Extract the (x, y) coordinate from the center of the cell holding the provided text.  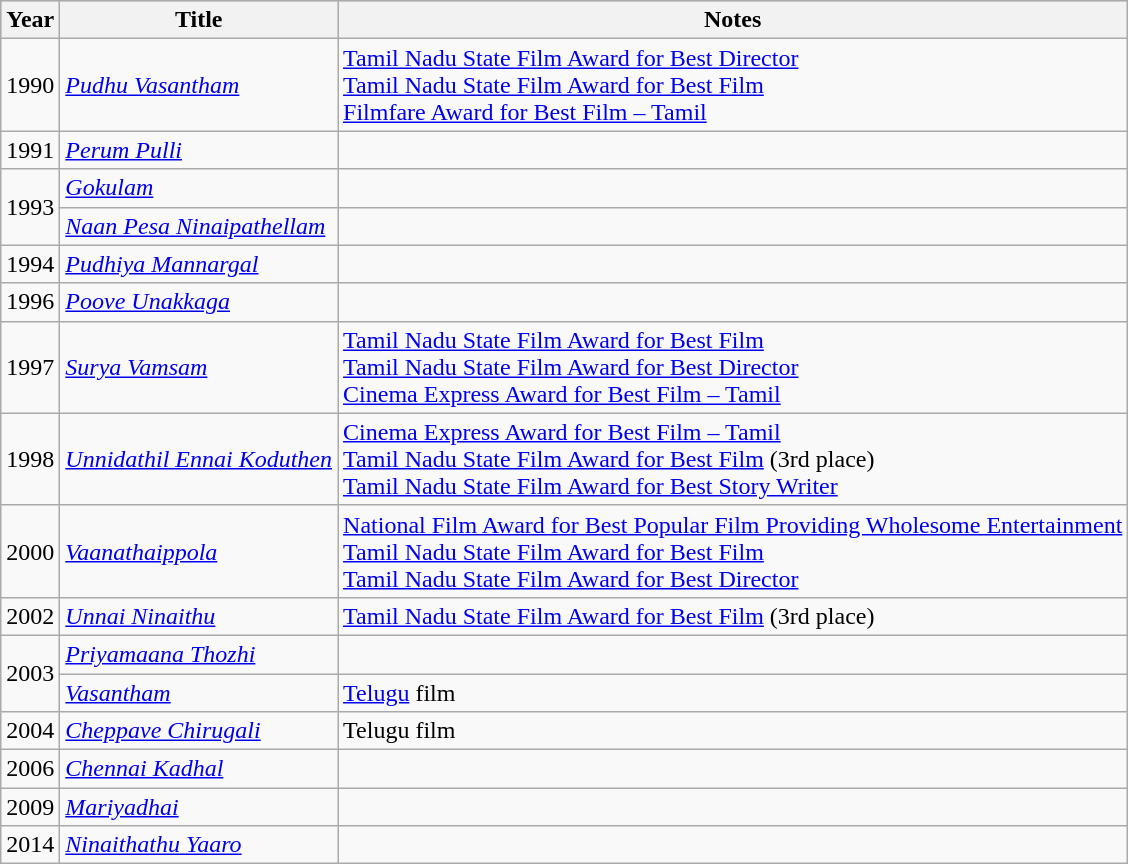
Gokulam (199, 188)
2004 (30, 731)
Tamil Nadu State Film Award for Best FilmTamil Nadu State Film Award for Best DirectorCinema Express Award for Best Film – Tamil (733, 367)
1991 (30, 150)
Ninaithathu Yaaro (199, 845)
1997 (30, 367)
2000 (30, 551)
1994 (30, 264)
2006 (30, 769)
Cinema Express Award for Best Film – TamilTamil Nadu State Film Award for Best Film (3rd place)Tamil Nadu State Film Award for Best Story Writer (733, 459)
Chennai Kadhal (199, 769)
Title (199, 20)
2002 (30, 616)
Naan Pesa Ninaipathellam (199, 226)
Cheppave Chirugali (199, 731)
Vaanathaippola (199, 551)
2014 (30, 845)
Surya Vamsam (199, 367)
Vasantham (199, 693)
Unnai Ninaithu (199, 616)
Notes (733, 20)
2003 (30, 673)
1998 (30, 459)
Year (30, 20)
Priyamaana Thozhi (199, 654)
2009 (30, 807)
Poove Unakkaga (199, 302)
Unnidathil Ennai Koduthen (199, 459)
1996 (30, 302)
Pudhiya Mannargal (199, 264)
1993 (30, 207)
Tamil Nadu State Film Award for Best Film (3rd place) (733, 616)
Pudhu Vasantham (199, 85)
Mariyadhai (199, 807)
1990 (30, 85)
Perum Pulli (199, 150)
Tamil Nadu State Film Award for Best DirectorTamil Nadu State Film Award for Best FilmFilmfare Award for Best Film – Tamil (733, 85)
